Capture the cell that displays the provided text and extract its (X, Y) central coordinate. 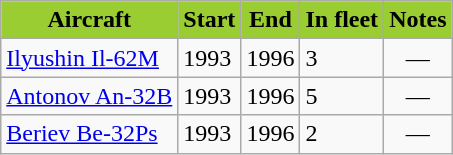
5 (342, 96)
Beriev Be-32Ps (90, 134)
End (270, 20)
3 (342, 58)
Notes (418, 20)
Antonov An-32B (90, 96)
Start (210, 20)
2 (342, 134)
Aircraft (90, 20)
In fleet (342, 20)
Ilyushin Il-62M (90, 58)
